Provide the [X, Y] coordinate of the cell's center where the given text is located.  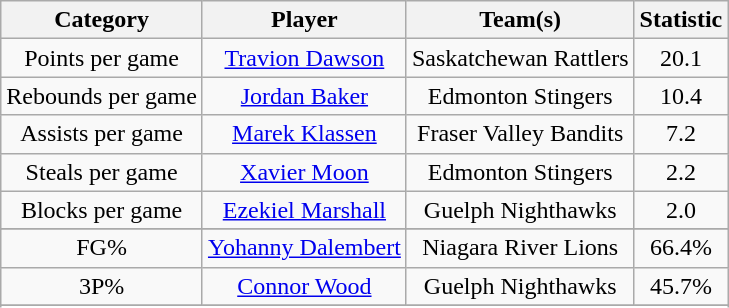
Connor Wood [304, 286]
Travion Dawson [304, 58]
66.4% [681, 248]
Statistic [681, 20]
20.1 [681, 58]
Saskatchewan Rattlers [520, 58]
Blocks per game [102, 210]
2.0 [681, 210]
Fraser Valley Bandits [520, 134]
7.2 [681, 134]
45.7% [681, 286]
Yohanny Dalembert [304, 248]
3P% [102, 286]
10.4 [681, 96]
Ezekiel Marshall [304, 210]
Rebounds per game [102, 96]
Jordan Baker [304, 96]
2.2 [681, 172]
Steals per game [102, 172]
Points per game [102, 58]
FG% [102, 248]
Marek Klassen [304, 134]
Player [304, 20]
Assists per game [102, 134]
Niagara River Lions [520, 248]
Category [102, 20]
Xavier Moon [304, 172]
Team(s) [520, 20]
